Return [X, Y] of the center of cell containing provided text 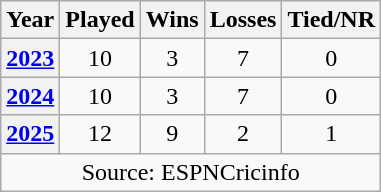
9 [172, 134]
Tied/NR [332, 20]
Wins [172, 20]
Year [30, 20]
2024 [30, 96]
Played [100, 20]
12 [100, 134]
1 [332, 134]
Source: ESPNCricinfo [191, 172]
2025 [30, 134]
2023 [30, 58]
2 [243, 134]
Losses [243, 20]
